Return the (X, Y) coordinate for the center point of the cell that contains the specified text.  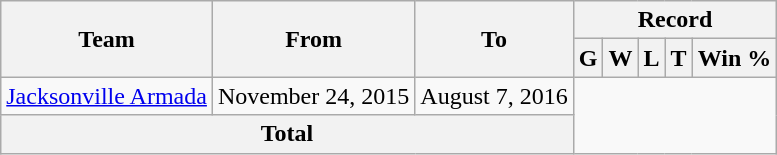
T (678, 58)
W (620, 58)
November 24, 2015 (313, 96)
August 7, 2016 (494, 96)
Total (287, 134)
Team (107, 39)
Jacksonville Armada (107, 96)
From (313, 39)
L (652, 58)
Win % (734, 58)
To (494, 39)
Record (675, 20)
G (588, 58)
